Extract the (x, y) coordinate from the center of the cell holding the provided text.  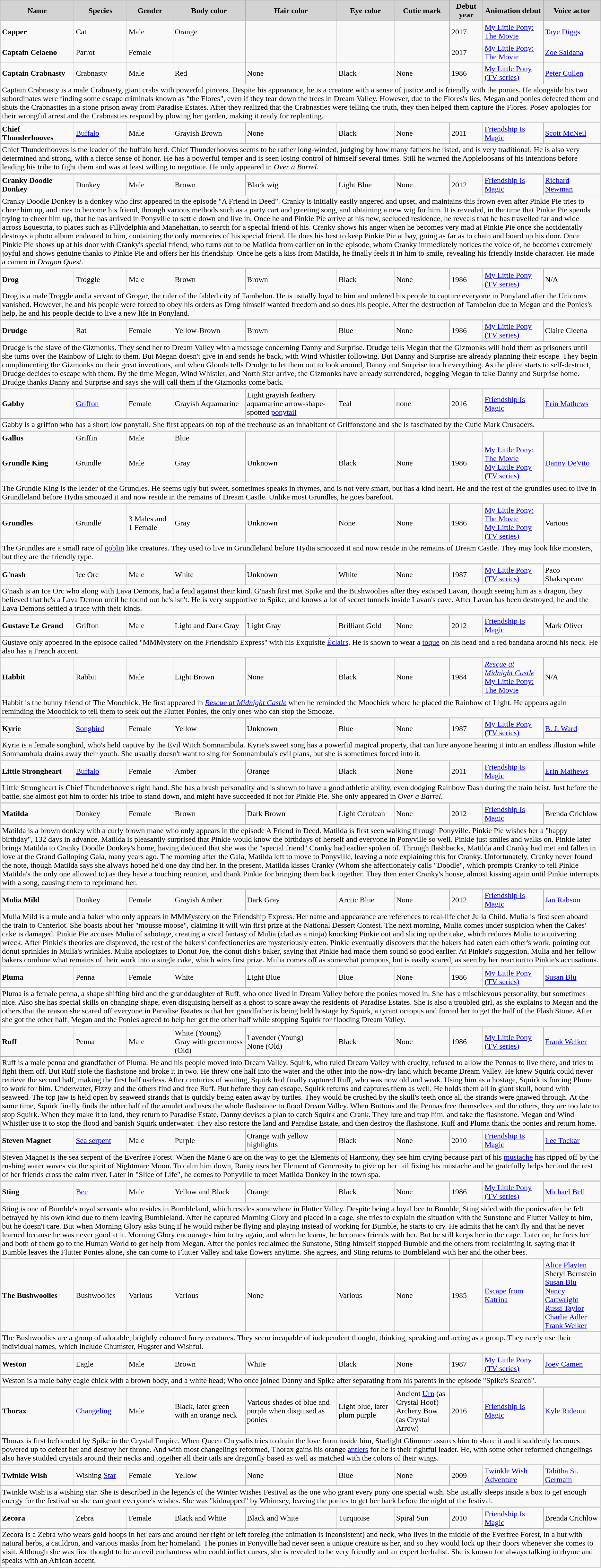
Michael Bell (572, 1192)
Gender (150, 11)
Grundle King (37, 463)
Kyrie (37, 728)
Various shades of blue and purple when disguised as ponies (291, 1411)
Zecora (37, 1518)
Red (209, 73)
Thorax (37, 1411)
Cranky Doodle Donkey (37, 185)
Sting (37, 1192)
B. J. Ward (572, 728)
Eye color (365, 11)
Griffin (101, 438)
Mulia Mild (37, 899)
Scott McNeil (572, 133)
Gallus (37, 438)
Twinkle Wish (37, 1475)
Habbit (37, 677)
Bee (101, 1192)
Frank Welker (572, 1042)
Ancient Urn (as Crystal Hoof)Archery Bow (as Crystal Arrow) (422, 1411)
Dark Brown (291, 814)
Dark Gray (291, 899)
Little Strongheart (37, 771)
Troggle (101, 279)
Arctic Blue (365, 899)
Light Brown (209, 677)
Mark Oliver (572, 626)
Voice actor (572, 11)
Light blue, later plum purple (365, 1411)
Grayish Aquamarine (209, 404)
Gustave Le Grand (37, 626)
Spiral Sun (422, 1518)
White (Young)Gray with green moss (Old) (209, 1042)
Zebra (101, 1518)
Jan Rabson (572, 899)
Brilliant Gold (365, 626)
Wishing Star (101, 1475)
Richard Newman (572, 185)
Rat (101, 330)
Twinkle Wish Adventure (513, 1475)
1985 (466, 1295)
Amber (209, 771)
Alice PlaytenSheryl BernsteinSusan BluNancy CartwrightRussi TaylorCharlie AdlerFrank Welker (572, 1295)
Claire Cleena (572, 330)
Black, later green with an orange neck (209, 1411)
Sea serpent (101, 1141)
Orange with yellow highlights (291, 1141)
2009 (466, 1475)
Rescue at Midnight CastleMy Little Pony: The Movie (513, 677)
Bushwoolies (101, 1295)
Parrot (101, 53)
Ruff (37, 1042)
Light Cerulean (365, 814)
Grundles (37, 523)
G'nash (37, 574)
Hair color (291, 11)
Steven Magnet (37, 1141)
Drog (37, 279)
Rabbit (101, 677)
Purple (209, 1141)
Pluma (37, 977)
Black wig (291, 185)
Lavender (Young)None (Old) (291, 1042)
Escape from Katrina (513, 1295)
Eagle (101, 1364)
Crabnasty (101, 73)
Chief Thunderhooves (37, 133)
Joey Camen (572, 1364)
Cat (101, 31)
Captain Crabnasty (37, 73)
3 Males and 1 Female (150, 523)
Grayish Amber (209, 899)
none (422, 404)
Light Gray (291, 626)
Weston (37, 1364)
Grayish Brown (209, 133)
Light and Dark Gray (209, 626)
1984 (466, 677)
Taye Diggs (572, 31)
Capper (37, 31)
Paco Shakespeare (572, 574)
Captain Celaeno (37, 53)
Gabby (37, 404)
Susan Blu (572, 977)
Kyle Rideout (572, 1411)
Matilda (37, 814)
Yellow and Black (209, 1192)
Turquoise (365, 1518)
Body color (209, 11)
Debut year (466, 11)
Species (101, 11)
Animation debut (513, 11)
Drudge (37, 330)
Zoe Saldana (572, 53)
Teal (365, 404)
Tabitha St. Germain (572, 1475)
Ice Orc (101, 574)
Yellow-Brown (209, 330)
Name (37, 11)
Light grayish feathery aquamarine arrow-shape-spotted ponytail (291, 404)
Peter Cullen (572, 73)
Danny DeVito (572, 463)
Changeling (101, 1411)
The Bushwoolies (37, 1295)
Cutie mark (422, 11)
Lee Tockar (572, 1141)
Songbird (101, 728)
